Return (x, y) of the center of cell containing provided text 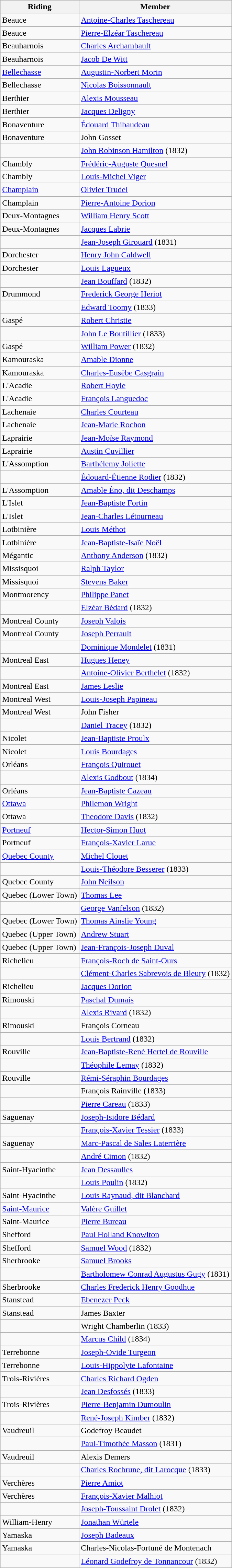
Louis-Théodore Besserer (1833) (155, 869)
Frédéric-Auguste Quesnel (155, 164)
Charles Richard Ogden (155, 1378)
Olivier Trudel (155, 190)
Amable Éno, dit Deschamps (155, 490)
Hector-Simon Huot (155, 830)
Anthony Anderson (1832) (155, 555)
Jean-Baptiste Proulx (155, 738)
Ralph Taylor (155, 568)
Philippe Panet (155, 595)
Wright Chamberlin (1833) (155, 1326)
Joseph Perrault (155, 634)
Nicolas Boissonnault (155, 85)
Ebenezer Peck (155, 1300)
Joseph Badeaux (155, 1535)
Alexis Godbout (1834) (155, 777)
Joseph-Isidore Bédard (155, 1117)
Alexis Demers (155, 1457)
Louis Bertrand (1832) (155, 1039)
Édouard Thibaudeau (155, 124)
Antoine-Charles Taschereau (155, 20)
Louis Poulin (1832) (155, 1182)
Jean-Baptiste-Isaïe Noël (155, 542)
Jacob De Witt (155, 59)
Charles Courteau (155, 412)
Daniel Tracey (1832) (155, 725)
Philemon Wright (155, 804)
Thomas Lee (155, 895)
Pierre-Benjamin Dumoulin (155, 1404)
Charles-Nicolas-Fortuné de Montenach (155, 1548)
Charles Rocbrune, dit Larocque (1833) (155, 1470)
André Cimon (1832) (155, 1156)
Stevens Baker (155, 582)
George Vanfelson (1832) (155, 908)
Jacques Dorion (155, 986)
Bartholomew Conrad Augustus Gugy (1831) (155, 1274)
Paul Holland Knowlton (155, 1235)
Paul-Timothée Masson (1831) (155, 1444)
François-Xavier Malhiot (155, 1496)
François Corneau (155, 1026)
François Rainville (1833) (155, 1091)
Drummond (40, 294)
Jean-Baptiste-René Hertel de Rouville (155, 1052)
Michel Clouet (155, 856)
John Le Boutillier (1833) (155, 333)
Hugues Heney (155, 660)
Riding (40, 7)
Marcus Child (1834) (155, 1339)
Pierre Amiot (155, 1483)
Jean Bouffard (1832) (155, 281)
Dominique Mondelet (1831) (155, 647)
Theodore Davis (1832) (155, 817)
Thomas Ainslie Young (155, 921)
René-Joseph Kimber (1832) (155, 1418)
Louis Méthot (155, 529)
Joseph-Ovide Turgeon (155, 1352)
William-Henry (40, 1522)
Pierre-Antoine Dorion (155, 203)
Barthélemy Joliette (155, 464)
Charles Archambault (155, 46)
Jean Desfossés (1833) (155, 1391)
François Quirouet (155, 764)
Jean-Joseph Girouard (1831) (155, 242)
François-Xavier Larue (155, 843)
Louis Bourdages (155, 751)
William Henry Scott (155, 216)
Louis-Hippolyte Lafontaine (155, 1365)
Montmorency (40, 595)
Clément-Charles Sabrevois de Bleury (1832) (155, 973)
Samuel Brooks (155, 1261)
Alexis Rivard (1832) (155, 1013)
Edward Toomy (1833) (155, 307)
Austin Cuvillier (155, 451)
James Leslie (155, 686)
Charles Frederick Henry Goodhue (155, 1287)
Antoine-Olivier Berthelet (1832) (155, 673)
John Robinson Hamilton (1832) (155, 150)
Alexis Mousseau (155, 98)
Jean-Moïse Raymond (155, 438)
Joseph-Toussaint Drolet (1832) (155, 1509)
Théophile Lemay (1832) (155, 1065)
Jean-Marie Rochon (155, 425)
Louis Raynaud, dit Blanchard (155, 1195)
Andrew Stuart (155, 934)
Jacques Deligny (155, 111)
Robert Christie (155, 320)
Jean-Baptiste Cazeau (155, 790)
Jean-Charles Létourneau (155, 516)
Pierre-Elzéar Taschereau (155, 33)
Henry John Caldwell (155, 255)
Amable Dionne (155, 359)
François Languedoc (155, 399)
François-Xavier Tessier (1833) (155, 1130)
Augustin-Norbert Morin (155, 72)
Rémi-Séraphin Bourdages (155, 1078)
Léonard Godefroy de Tonnancour (1832) (155, 1561)
Elzéar Bédard (1832) (155, 608)
Godefroy Beaudet (155, 1431)
Édouard-Étienne Rodier (1832) (155, 477)
Marc-Pascal de Sales Laterrière (155, 1143)
Jean-François-Joseph Duval (155, 947)
Jacques Labrie (155, 229)
Louis-Joseph Papineau (155, 699)
Paschal Dumais (155, 1000)
Jonathan Würtele (155, 1522)
Louis Lagueux (155, 268)
Frederick George Heriot (155, 294)
Charles-Eusèbe Casgrain (155, 372)
John Fisher (155, 712)
John Gosset (155, 137)
Joseph Valois (155, 621)
James Baxter (155, 1313)
Valère Guillet (155, 1208)
Robert Hoyle (155, 386)
William Power (1832) (155, 346)
John Neilson (155, 882)
Pierre Bureau (155, 1222)
Louis-Michel Viger (155, 177)
Mégantic (40, 555)
Pierre Careau (1833) (155, 1104)
Jean-Baptiste Fortin (155, 503)
François-Roch de Saint-Ours (155, 960)
Member (155, 7)
Samuel Wood (1832) (155, 1248)
Jean Dessaulles (155, 1169)
